Capture the cell that displays the provided text and extract its (X, Y) central coordinate. 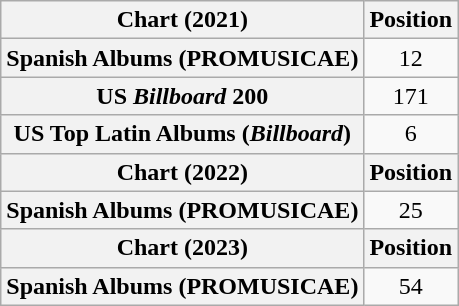
Chart (2023) (182, 248)
6 (411, 134)
25 (411, 210)
US Top Latin Albums (Billboard) (182, 134)
Chart (2022) (182, 172)
12 (411, 58)
54 (411, 286)
Chart (2021) (182, 20)
US Billboard 200 (182, 96)
171 (411, 96)
